From the cell containing the given text, extract its center point as [X, Y] coordinate. 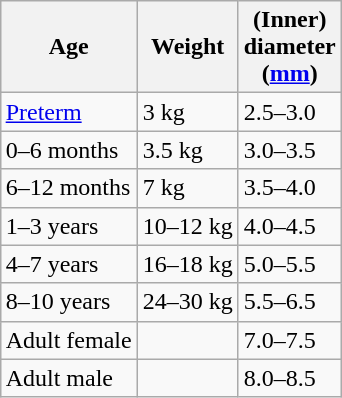
6–12 months [68, 188]
4.0–4.5 [290, 226]
(Inner) diameter (mm) [290, 47]
4–7 years [68, 264]
7.0–7.5 [290, 340]
10–12 kg [188, 226]
Adult male [68, 378]
3.5–4.0 [290, 188]
3.0–3.5 [290, 150]
5.0–5.5 [290, 264]
Weight [188, 47]
24–30 kg [188, 302]
5.5–6.5 [290, 302]
1–3 years [68, 226]
Adult female [68, 340]
0–6 months [68, 150]
16–18 kg [188, 264]
8–10 years [68, 302]
Age [68, 47]
2.5–3.0 [290, 112]
Preterm [68, 112]
7 kg [188, 188]
8.0–8.5 [290, 378]
3.5 kg [188, 150]
3 kg [188, 112]
